Identify which cell holds the provided text, then report its [X, Y] central coordinate. 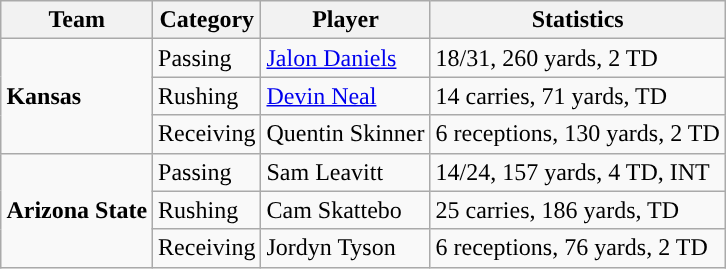
Category [207, 20]
Team [77, 20]
6 receptions, 76 yards, 2 TD [578, 248]
Kansas [77, 96]
Quentin Skinner [346, 134]
Devin Neal [346, 96]
6 receptions, 130 yards, 2 TD [578, 134]
Jalon Daniels [346, 58]
18/31, 260 yards, 2 TD [578, 58]
Jordyn Tyson [346, 248]
Cam Skattebo [346, 210]
25 carries, 186 yards, TD [578, 210]
14 carries, 71 yards, TD [578, 96]
Sam Leavitt [346, 172]
Arizona State [77, 210]
14/24, 157 yards, 4 TD, INT [578, 172]
Player [346, 20]
Statistics [578, 20]
